Locate the cell with the specified text and output its [X, Y] center coordinate. 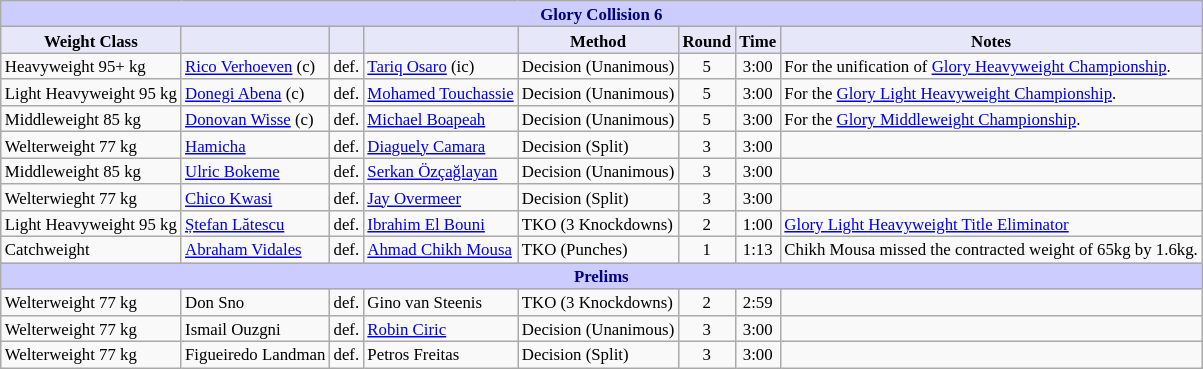
Weight Class [91, 40]
Ulric Bokeme [255, 171]
Robin Ciric [440, 328]
Petros Freitas [440, 355]
Abraham Vidales [255, 250]
Michael Boapeah [440, 119]
Method [598, 40]
Diaguely Camara [440, 145]
Welterwieght 77 kg [91, 197]
Heavyweight 95+ kg [91, 66]
1 [706, 250]
For the unification of Glory Heavyweight Championship. [991, 66]
Catchweight [91, 250]
Time [758, 40]
For the Glory Middleweight Championship. [991, 119]
Ștefan Lătescu [255, 224]
Glory Light Heavyweight Title Eliminator [991, 224]
Mohamed Touchassie [440, 93]
Round [706, 40]
Serkan Özçağlayan [440, 171]
Don Sno [255, 302]
TKO (Punches) [598, 250]
Ibrahim El Bouni [440, 224]
For the Glory Light Heavyweight Championship. [991, 93]
Chikh Mousa missed the contracted weight of 65kg by 1.6kg. [991, 250]
Donegi Abena (c) [255, 93]
1:00 [758, 224]
Tariq Osaro (ic) [440, 66]
Hamicha [255, 145]
Rico Verhoeven (c) [255, 66]
1:13 [758, 250]
Gino van Steenis [440, 302]
Jay Overmeer [440, 197]
Figueiredo Landman [255, 355]
Ismail Ouzgni [255, 328]
Ahmad Chikh Mousa [440, 250]
Chico Kwasi [255, 197]
Prelims [602, 276]
Notes [991, 40]
2:59 [758, 302]
Donovan Wisse (c) [255, 119]
Glory Collision 6 [602, 14]
